Extract the (x, y) coordinate from the center of the cell holding the provided text.  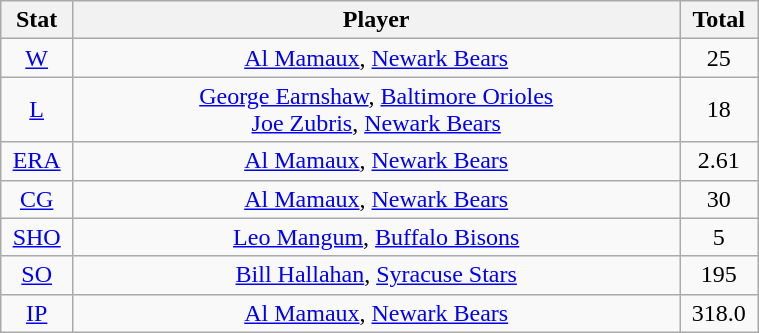
ERA (37, 161)
18 (719, 110)
Bill Hallahan, Syracuse Stars (376, 275)
SO (37, 275)
30 (719, 199)
25 (719, 58)
195 (719, 275)
5 (719, 237)
CG (37, 199)
L (37, 110)
W (37, 58)
Total (719, 20)
318.0 (719, 313)
George Earnshaw, Baltimore Orioles Joe Zubris, Newark Bears (376, 110)
2.61 (719, 161)
IP (37, 313)
Stat (37, 20)
Player (376, 20)
Leo Mangum, Buffalo Bisons (376, 237)
SHO (37, 237)
